Determine the [X, Y] coordinate at the center of the cell enclosing the given text.  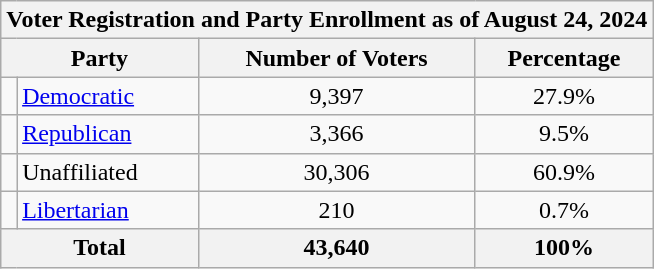
9.5% [564, 134]
210 [336, 210]
Libertarian [108, 210]
100% [564, 248]
Total [100, 248]
Voter Registration and Party Enrollment as of August 24, 2024 [327, 20]
30,306 [336, 172]
Unaffiliated [108, 172]
Percentage [564, 58]
43,640 [336, 248]
60.9% [564, 172]
3,366 [336, 134]
27.9% [564, 96]
Republican [108, 134]
Democratic [108, 96]
Number of Voters [336, 58]
0.7% [564, 210]
Party [100, 58]
9,397 [336, 96]
